Determine the (x, y) coordinate at the center of the cell enclosing the given text.  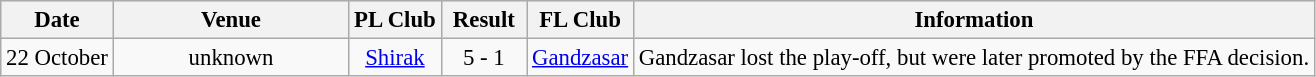
Shirak (395, 58)
Information (974, 20)
5 - 1 (484, 58)
Gandzasar (580, 58)
PL Club (395, 20)
FL Club (580, 20)
22 October (57, 58)
Venue (231, 20)
Result (484, 20)
Date (57, 20)
unknown (231, 58)
Gandzasar lost the play-off, but were later promoted by the FFA decision. (974, 58)
